Extract the [X, Y] coordinate from the center of the cell holding the provided text.  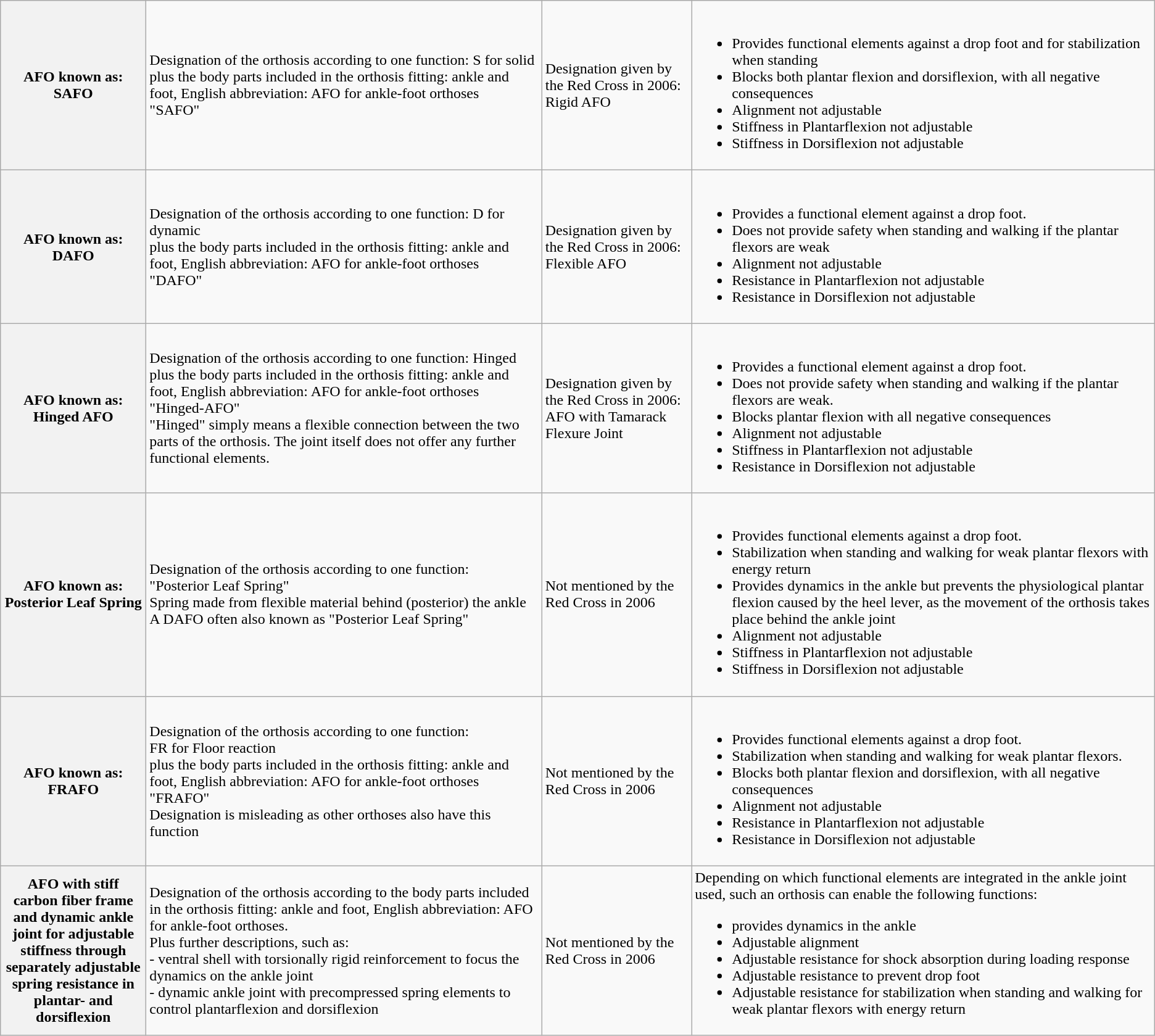
Designation given by the Red Cross in 2006:Flexible AFO [616, 247]
AFO known as: FRAFO [73, 781]
Designation given by the Red Cross in 2006:AFO with Tamarack Flexure Joint [616, 408]
AFO known as: SAFO [73, 85]
Designation given by the Red Cross in 2006:Rigid AFO [616, 85]
AFO known as: Posterior Leaf Spring [73, 595]
AFO known as: Hinged AFO [73, 408]
AFO known as: DAFO [73, 247]
